Extract the (x, y) coordinate from the center of the cell holding the provided text.  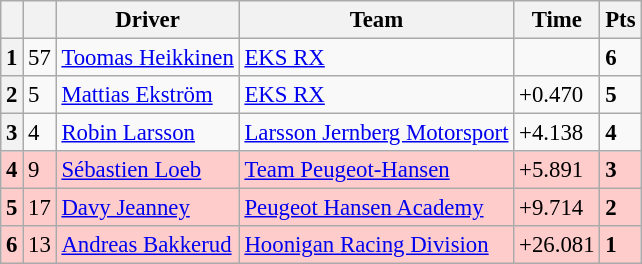
Robin Larsson (148, 133)
Time (557, 20)
Team Peugeot-Hansen (376, 170)
9 (40, 170)
+5.891 (557, 170)
Davy Jeanney (148, 208)
Toomas Heikkinen (148, 58)
Andreas Bakkerud (148, 245)
Peugeot Hansen Academy (376, 208)
Pts (620, 20)
Mattias Ekström (148, 95)
Hoonigan Racing Division (376, 245)
+4.138 (557, 133)
Driver (148, 20)
+26.081 (557, 245)
Sébastien Loeb (148, 170)
13 (40, 245)
+0.470 (557, 95)
Larsson Jernberg Motorsport (376, 133)
57 (40, 58)
17 (40, 208)
Team (376, 20)
+9.714 (557, 208)
